Capture the cell that displays the provided text and extract its (x, y) central coordinate. 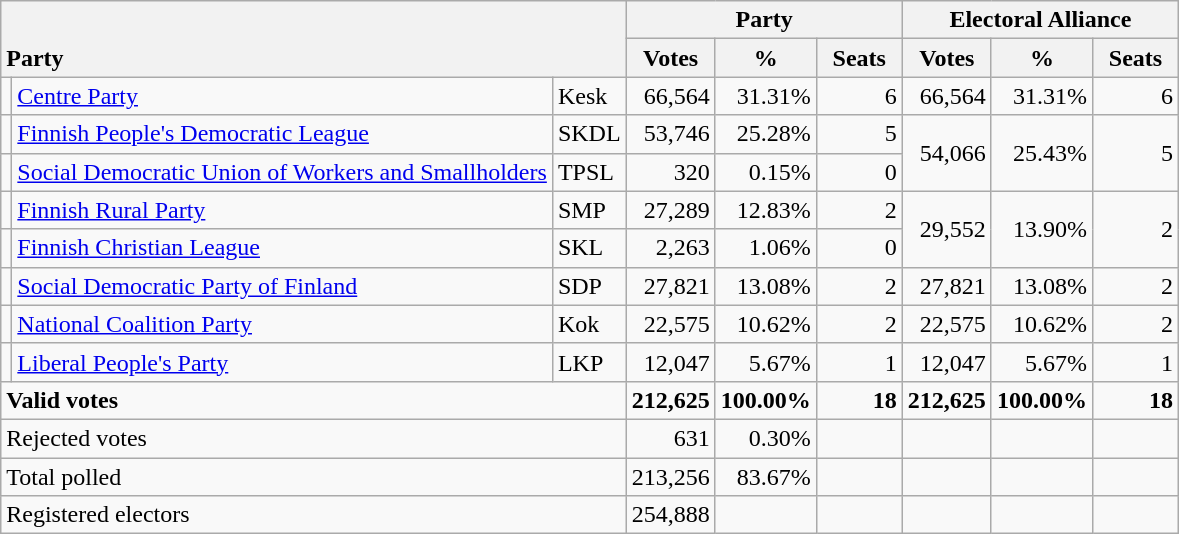
631 (670, 438)
SKDL (589, 134)
SKL (589, 248)
Valid votes (314, 400)
12.83% (766, 210)
Centre Party (282, 96)
Finnish Rural Party (282, 210)
Social Democratic Party of Finland (282, 286)
Electoral Alliance (1040, 20)
Social Democratic Union of Workers and Smallholders (282, 172)
Kok (589, 324)
25.28% (766, 134)
SDP (589, 286)
0.15% (766, 172)
254,888 (670, 515)
Rejected votes (314, 438)
TPSL (589, 172)
Registered electors (314, 515)
83.67% (766, 477)
Liberal People's Party (282, 362)
320 (670, 172)
2,263 (670, 248)
54,066 (946, 153)
Kesk (589, 96)
29,552 (946, 229)
27,289 (670, 210)
Total polled (314, 477)
LKP (589, 362)
National Coalition Party (282, 324)
SMP (589, 210)
13.90% (1042, 229)
25.43% (1042, 153)
213,256 (670, 477)
53,746 (670, 134)
1.06% (766, 248)
Finnish Christian League (282, 248)
Finnish People's Democratic League (282, 134)
0.30% (766, 438)
